Determine the [X, Y] coordinate at the center of the cell enclosing the given text.  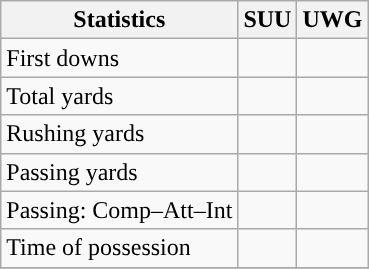
Time of possession [120, 248]
UWG [332, 20]
First downs [120, 58]
Passing yards [120, 172]
Statistics [120, 20]
Rushing yards [120, 134]
Total yards [120, 96]
SUU [268, 20]
Passing: Comp–Att–Int [120, 210]
